Return the [X, Y] coordinate for the center point of the cell that contains the specified text.  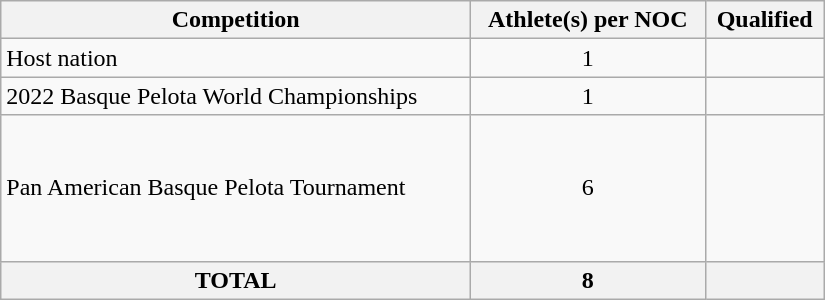
6 [588, 188]
Pan American Basque Pelota Tournament [236, 188]
Competition [236, 20]
Athlete(s) per NOC [588, 20]
8 [588, 280]
TOTAL [236, 280]
2022 Basque Pelota World Championships [236, 96]
Qualified [764, 20]
Host nation [236, 58]
